Determine the (x, y) coordinate at the center of the cell enclosing the given text.  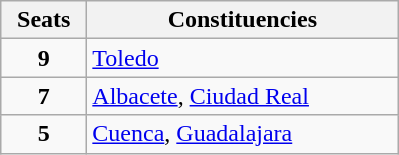
Seats (44, 20)
Constituencies (242, 20)
Toledo (242, 58)
Albacete, Ciudad Real (242, 96)
5 (44, 134)
Cuenca, Guadalajara (242, 134)
7 (44, 96)
9 (44, 58)
